Capture the cell that displays the provided text and extract its (x, y) central coordinate. 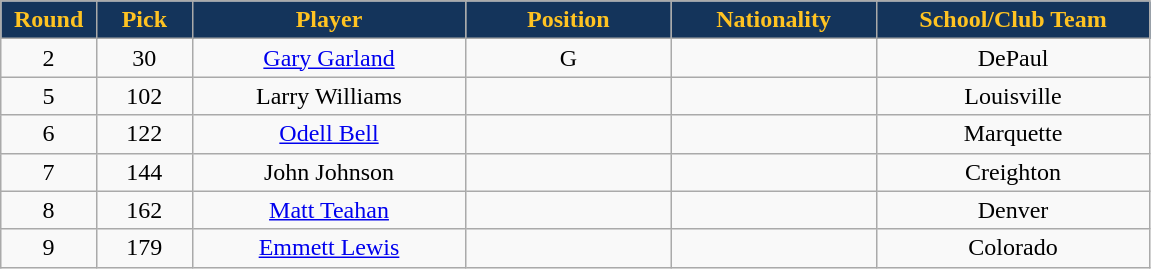
Pick (144, 20)
6 (49, 134)
Position (568, 20)
Odell Bell (329, 134)
John Johnson (329, 172)
144 (144, 172)
Matt Teahan (329, 210)
2 (49, 58)
G (568, 58)
162 (144, 210)
Colorado (1013, 248)
7 (49, 172)
5 (49, 96)
30 (144, 58)
Emmett Lewis (329, 248)
Round (49, 20)
Gary Garland (329, 58)
122 (144, 134)
179 (144, 248)
8 (49, 210)
Player (329, 20)
Marquette (1013, 134)
Larry Williams (329, 96)
9 (49, 248)
Louisville (1013, 96)
Nationality (774, 20)
Creighton (1013, 172)
Denver (1013, 210)
DePaul (1013, 58)
School/Club Team (1013, 20)
102 (144, 96)
